For the text-containing cell, return its midpoint in [x, y] coordinate format. 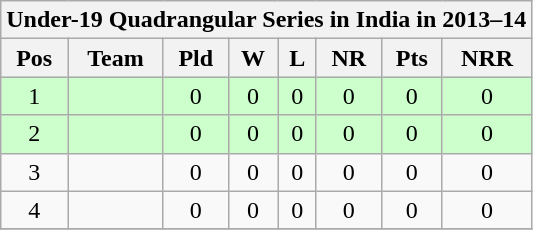
3 [34, 172]
1 [34, 96]
Team [116, 58]
Pts [412, 58]
2 [34, 134]
4 [34, 210]
NRR [487, 58]
Pld [196, 58]
Under-19 Quadrangular Series in India in 2013–14 [266, 20]
W [253, 58]
Pos [34, 58]
L [297, 58]
NR [348, 58]
